Search for the cell housing the specified text and yield its [x, y] center coordinate. 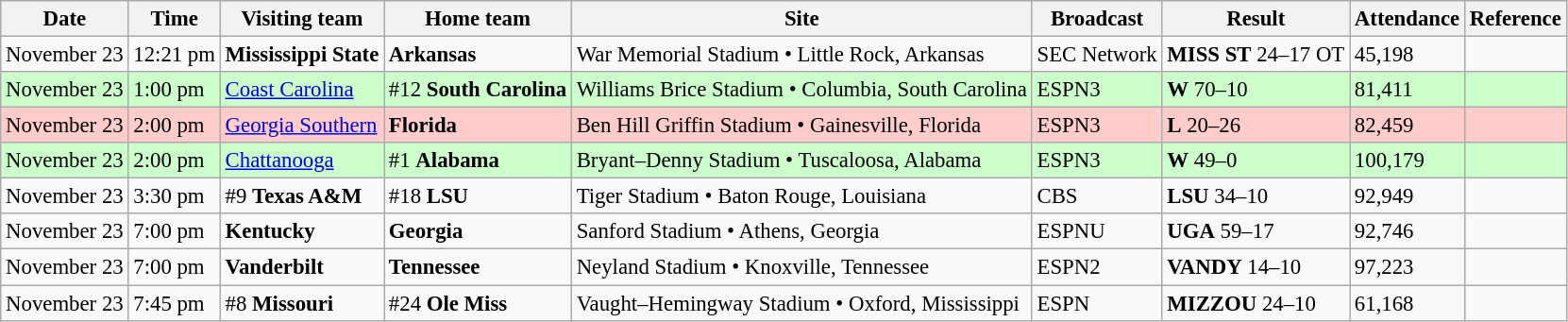
Result [1256, 19]
61,168 [1408, 303]
#9 Texas A&M [302, 196]
97,223 [1408, 267]
Chattanooga [302, 161]
Neyland Stadium • Knoxville, Tennessee [801, 267]
45,198 [1408, 55]
92,949 [1408, 196]
Reference [1516, 19]
3:30 pm [174, 196]
Visiting team [302, 19]
Vanderbilt [302, 267]
MISS ST 24–17 OT [1256, 55]
Broadcast [1097, 19]
Georgia Southern [302, 126]
12:21 pm [174, 55]
92,746 [1408, 231]
Time [174, 19]
100,179 [1408, 161]
Sanford Stadium • Athens, Georgia [801, 231]
#24 Ole Miss [478, 303]
Georgia [478, 231]
Site [801, 19]
SEC Network [1097, 55]
Coast Carolina [302, 90]
7:45 pm [174, 303]
Home team [478, 19]
Mississippi State [302, 55]
War Memorial Stadium • Little Rock, Arkansas [801, 55]
Date [64, 19]
Kentucky [302, 231]
#1 Alabama [478, 161]
Attendance [1408, 19]
W 49–0 [1256, 161]
#12 South Carolina [478, 90]
Vaught–Hemingway Stadium • Oxford, Mississippi [801, 303]
Arkansas [478, 55]
1:00 pm [174, 90]
82,459 [1408, 126]
Florida [478, 126]
Bryant–Denny Stadium • Tuscaloosa, Alabama [801, 161]
Tiger Stadium • Baton Rouge, Louisiana [801, 196]
LSU 34–10 [1256, 196]
Tennessee [478, 267]
MIZZOU 24–10 [1256, 303]
UGA 59–17 [1256, 231]
VANDY 14–10 [1256, 267]
81,411 [1408, 90]
#18 LSU [478, 196]
ESPN [1097, 303]
ESPNU [1097, 231]
Ben Hill Griffin Stadium • Gainesville, Florida [801, 126]
W 70–10 [1256, 90]
ESPN2 [1097, 267]
L 20–26 [1256, 126]
Williams Brice Stadium • Columbia, South Carolina [801, 90]
CBS [1097, 196]
#8 Missouri [302, 303]
